Locate the cell with the specified text and output its (x, y) center coordinate. 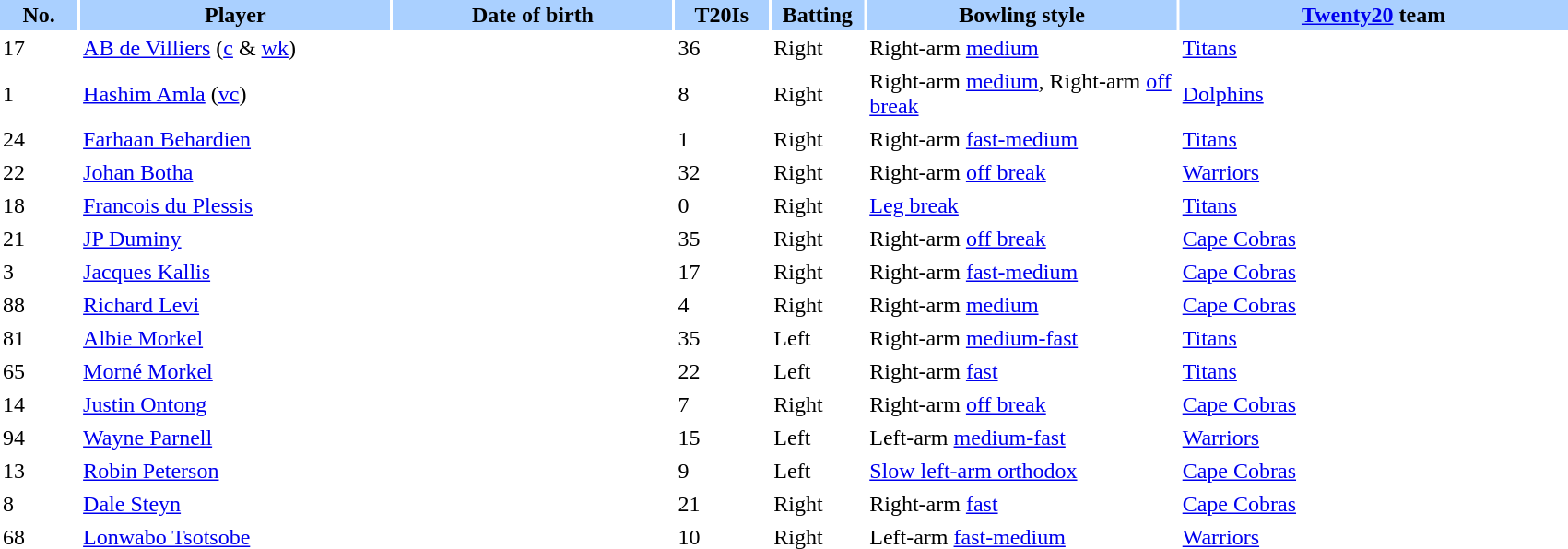
7 (721, 405)
36 (721, 48)
Richard Levi (235, 306)
Jacques Kallis (235, 273)
Right-arm medium-fast (1021, 339)
Robin Peterson (235, 472)
Hashim Amla (vc) (235, 94)
Farhaan Behardien (235, 140)
94 (39, 438)
Dale Steyn (235, 505)
3 (39, 273)
81 (39, 339)
Twenty20 team (1373, 15)
24 (39, 140)
Right-arm medium, Right-arm off break (1021, 94)
Batting (817, 15)
14 (39, 405)
Morné Morkel (235, 372)
18 (39, 206)
65 (39, 372)
13 (39, 472)
32 (721, 173)
88 (39, 306)
No. (39, 15)
Dolphins (1373, 94)
Justin Ontong (235, 405)
4 (721, 306)
15 (721, 438)
Left-arm medium-fast (1021, 438)
Date of birth (533, 15)
Bowling style (1021, 15)
Albie Morkel (235, 339)
Slow left-arm orthodox (1021, 472)
Francois du Plessis (235, 206)
Player (235, 15)
Wayne Parnell (235, 438)
T20Is (721, 15)
0 (721, 206)
9 (721, 472)
JP Duminy (235, 239)
AB de Villiers (c & wk) (235, 48)
Johan Botha (235, 173)
Leg break (1021, 206)
